For the text-containing cell, return its midpoint in [X, Y] coordinate format. 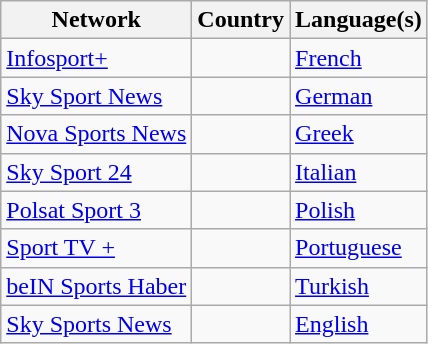
Sky Sport 24 [96, 172]
Turkish [359, 286]
Greek [359, 134]
Network [96, 20]
Language(s) [359, 20]
French [359, 58]
English [359, 324]
Sky Sports News [96, 324]
Country [241, 20]
Infosport+ [96, 58]
Polish [359, 210]
Nova Sports News [96, 134]
Italian [359, 172]
beIN Sports Haber [96, 286]
German [359, 96]
Portuguese [359, 248]
Sport TV + [96, 248]
Polsat Sport 3 [96, 210]
Sky Sport News [96, 96]
